Detect which cell encompasses the target text, then output its [X, Y] center coordinate. 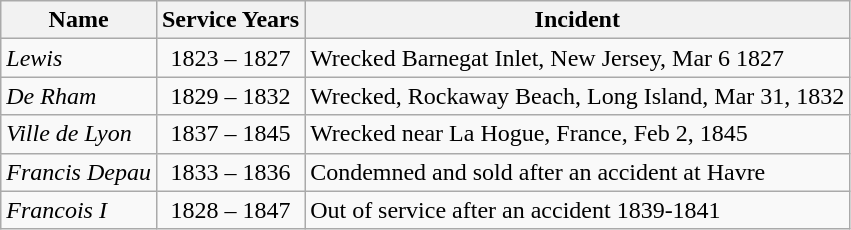
1837 – 1845 [230, 134]
Condemned and sold after an accident at Havre [578, 172]
Wrecked near La Hogue, France, Feb 2, 1845 [578, 134]
De Rham [79, 96]
Francois I [79, 210]
Service Years [230, 20]
1823 – 1827 [230, 58]
Ville de Lyon [79, 134]
Lewis [79, 58]
Name [79, 20]
Incident [578, 20]
Francis Depau [79, 172]
Wrecked Barnegat Inlet, New Jersey, Mar 6 1827 [578, 58]
1828 – 1847 [230, 210]
Out of service after an accident 1839-1841 [578, 210]
1829 – 1832 [230, 96]
1833 – 1836 [230, 172]
Wrecked, Rockaway Beach, Long Island, Mar 31, 1832 [578, 96]
